Detect which cell encompasses the target text, then output its [x, y] center coordinate. 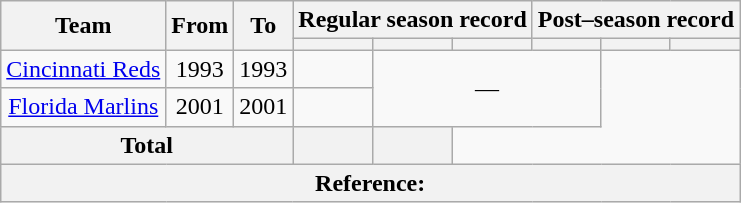
From [200, 26]
Florida Marlins [84, 107]
Reference: [370, 183]
Total [147, 145]
Regular season record [412, 20]
Post–season record [636, 20]
To [264, 26]
Team [84, 26]
— [488, 88]
Cincinnati Reds [84, 69]
